Return the (X, Y) coordinate for the center point of the cell that contains the specified text.  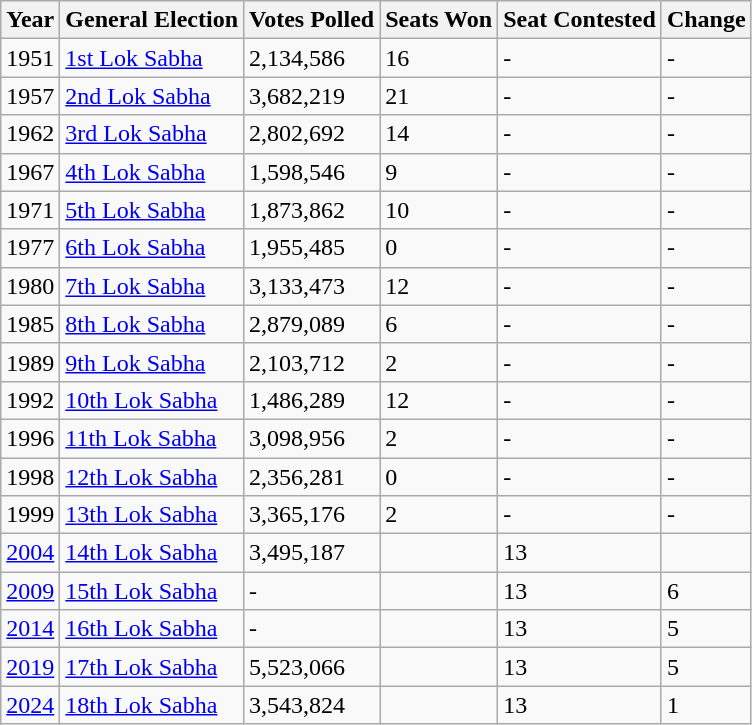
1985 (30, 324)
16 (439, 58)
2014 (30, 629)
6th Lok Sabha (152, 248)
3,495,187 (312, 553)
5,523,066 (312, 667)
15th Lok Sabha (152, 591)
21 (439, 96)
1999 (30, 515)
14th Lok Sabha (152, 553)
2,356,281 (312, 477)
1998 (30, 477)
13th Lok Sabha (152, 515)
1967 (30, 172)
5th Lok Sabha (152, 210)
1989 (30, 362)
2,134,586 (312, 58)
1st Lok Sabha (152, 58)
10 (439, 210)
9th Lok Sabha (152, 362)
7th Lok Sabha (152, 286)
Votes Polled (312, 20)
3,543,824 (312, 705)
8th Lok Sabha (152, 324)
2019 (30, 667)
1992 (30, 400)
Seats Won (439, 20)
2004 (30, 553)
2nd Lok Sabha (152, 96)
Seat Contested (580, 20)
1,598,546 (312, 172)
1 (706, 705)
1971 (30, 210)
1,955,485 (312, 248)
General Election (152, 20)
2009 (30, 591)
10th Lok Sabha (152, 400)
16th Lok Sabha (152, 629)
3,682,219 (312, 96)
1,873,862 (312, 210)
14 (439, 134)
1996 (30, 438)
9 (439, 172)
2024 (30, 705)
1980 (30, 286)
1,486,289 (312, 400)
4th Lok Sabha (152, 172)
1977 (30, 248)
1962 (30, 134)
Year (30, 20)
12th Lok Sabha (152, 477)
3rd Lok Sabha (152, 134)
1957 (30, 96)
3,365,176 (312, 515)
Change (706, 20)
2,802,692 (312, 134)
18th Lok Sabha (152, 705)
11th Lok Sabha (152, 438)
17th Lok Sabha (152, 667)
2,103,712 (312, 362)
2,879,089 (312, 324)
1951 (30, 58)
3,098,956 (312, 438)
3,133,473 (312, 286)
